From the cell containing the given text, extract its center point as (X, Y) coordinate. 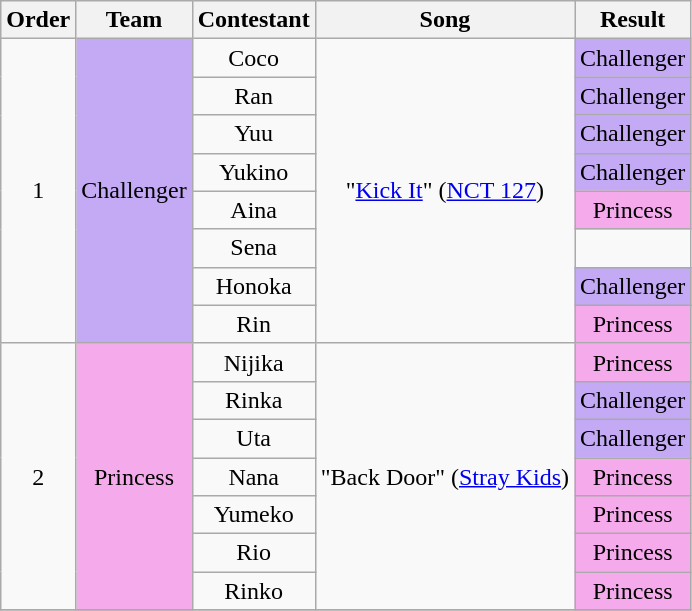
Sena (254, 248)
Order (38, 20)
Rinko (254, 591)
Yuu (254, 134)
Coco (254, 58)
Honoka (254, 286)
Uta (254, 438)
Ran (254, 96)
Rio (254, 553)
Result (633, 20)
Rin (254, 324)
Team (134, 20)
Yumeko (254, 515)
Song (444, 20)
Rinka (254, 400)
"Back Door" (Stray Kids) (444, 476)
Yukino (254, 172)
Contestant (254, 20)
1 (38, 191)
"Kick It" (NCT 127) (444, 191)
Nana (254, 477)
Aina (254, 210)
2 (38, 476)
Nijika (254, 362)
